Output the [X, Y] coordinate of the center of the cell containing the given text.  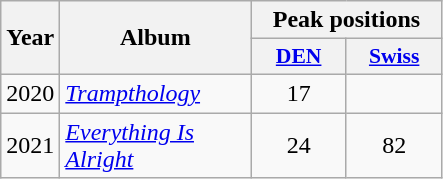
Everything Is Alright [156, 144]
24 [299, 144]
Trampthology [156, 93]
2021 [30, 144]
82 [394, 144]
Peak positions [346, 20]
Swiss [394, 57]
DEN [299, 57]
Album [156, 38]
17 [299, 93]
2020 [30, 93]
Year [30, 38]
